Extract the (X, Y) coordinate from the center of the cell holding the provided text.  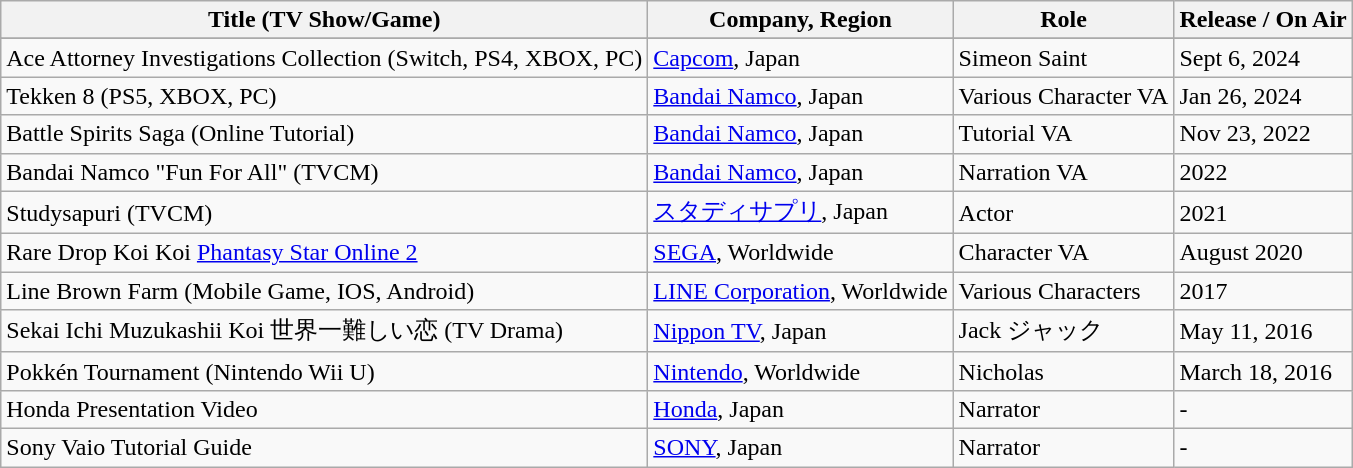
Actor (1064, 212)
March 18, 2016 (1263, 371)
Narration VA (1064, 172)
August 2020 (1263, 253)
SONY, Japan (800, 447)
2017 (1263, 291)
May 11, 2016 (1263, 332)
Simeon Saint (1064, 58)
Ace Attorney Investigations Collection (Switch, PS4, XBOX, PC) (324, 58)
Rare Drop Koi Koi Phantasy Star Online 2 (324, 253)
SEGA, Worldwide (800, 253)
Tutorial VA (1064, 134)
Nov 23, 2022 (1263, 134)
Various Character VA (1064, 96)
Sekai Ichi Muzukashii Koi 世界一難しい恋 (TV Drama) (324, 332)
Pokkén Tournament (Nintendo Wii U) (324, 371)
Studysapuri (TVCM) (324, 212)
2021 (1263, 212)
Title (TV Show/Game) (324, 20)
Tekken 8 (PS5, XBOX, PC) (324, 96)
Capcom, Japan (800, 58)
Company, Region (800, 20)
Release / On Air (1263, 20)
Nintendo, Worldwide (800, 371)
スタディサプリ, Japan (800, 212)
Honda Presentation Video (324, 409)
Jan 26, 2024 (1263, 96)
Jack ジャック (1064, 332)
Bandai Namco "Fun For All" (TVCM) (324, 172)
Nicholas (1064, 371)
Nippon TV, Japan (800, 332)
Honda, Japan (800, 409)
Sony Vaio Tutorial Guide (324, 447)
Sept 6, 2024 (1263, 58)
Various Characters (1064, 291)
Battle Spirits Saga (Online Tutorial) (324, 134)
2022 (1263, 172)
Line Brown Farm (Mobile Game, IOS, Android) (324, 291)
LINE Corporation, Worldwide (800, 291)
Role (1064, 20)
Character VA (1064, 253)
